Search for the cell housing the specified text and yield its (x, y) center coordinate. 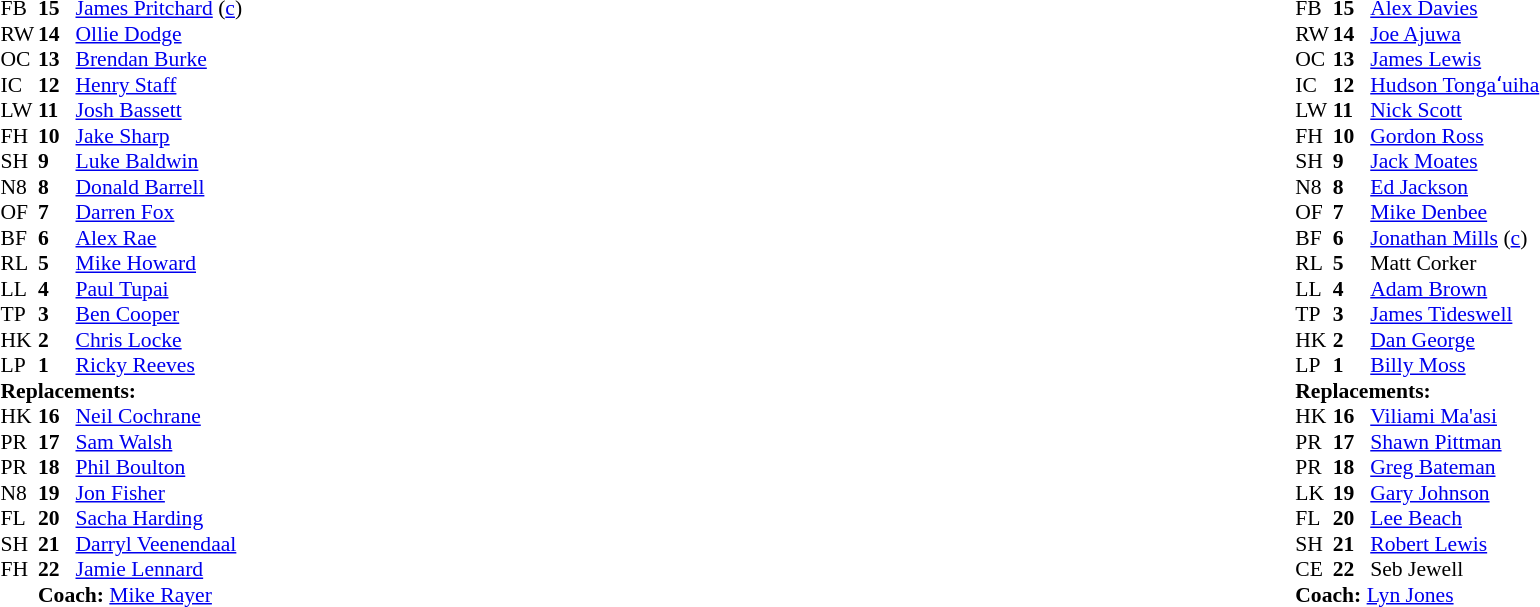
Luke Baldwin (160, 161)
Seb Jewell (1454, 569)
Darryl Veenendaal (160, 544)
CE (1314, 569)
Henry Staff (160, 85)
Paul Tupai (160, 289)
Greg Bateman (1454, 467)
Adam Brown (1454, 289)
Jonathan Mills (c) (1454, 238)
Dan George (1454, 340)
Robert Lewis (1454, 544)
Neil Cochrane (160, 417)
Matt Corker (1454, 263)
Nick Scott (1454, 111)
James Lewis (1454, 59)
Jake Sharp (160, 136)
Gordon Ross (1454, 136)
Brendan Burke (160, 59)
Josh Bassett (160, 111)
Mike Denbee (1454, 213)
Lee Beach (1454, 519)
Viliami Ma'asi (1454, 417)
Ricky Reeves (160, 365)
Sacha Harding (160, 519)
Ben Cooper (160, 315)
Mike Howard (160, 263)
Billy Moss (1454, 365)
Ed Jackson (1454, 187)
Gary Johnson (1454, 493)
Shawn Pittman (1454, 442)
Donald Barrell (160, 187)
LK (1314, 493)
Sam Walsh (160, 442)
James Tideswell (1454, 315)
Ollie Dodge (160, 34)
Hudson Tongaʻuiha (1454, 85)
Jack Moates (1454, 161)
Jon Fisher (160, 493)
Alex Rae (160, 238)
Jamie Lennard (160, 569)
Chris Locke (160, 340)
Darren Fox (160, 213)
Joe Ajuwa (1454, 34)
Phil Boulton (160, 467)
